Determine the [X, Y] coordinate at the center of the cell enclosing the given text.  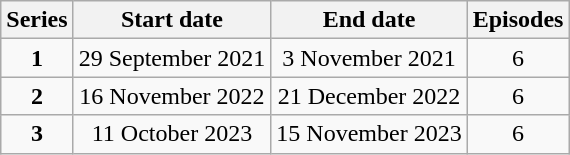
21 December 2022 [369, 96]
16 November 2022 [172, 96]
11 October 2023 [172, 134]
3 [37, 134]
29 September 2021 [172, 58]
15 November 2023 [369, 134]
End date [369, 20]
Series [37, 20]
1 [37, 58]
2 [37, 96]
3 November 2021 [369, 58]
Start date [172, 20]
Episodes [518, 20]
